Find where the given text appears and provide that cell's center as (X, Y) coordinate. 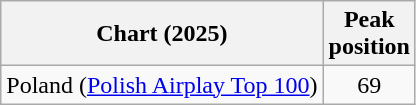
69 (369, 85)
Peakposition (369, 34)
Chart (2025) (162, 34)
Poland (Polish Airplay Top 100) (162, 85)
